Find where the given text appears and provide that cell's center as [X, Y] coordinate. 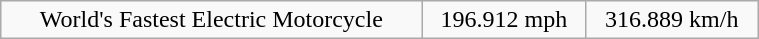
World's Fastest Electric Motorcycle [212, 20]
316.889 km/h [672, 20]
196.912 mph [504, 20]
